Detect which cell encompasses the target text, then output its [X, Y] center coordinate. 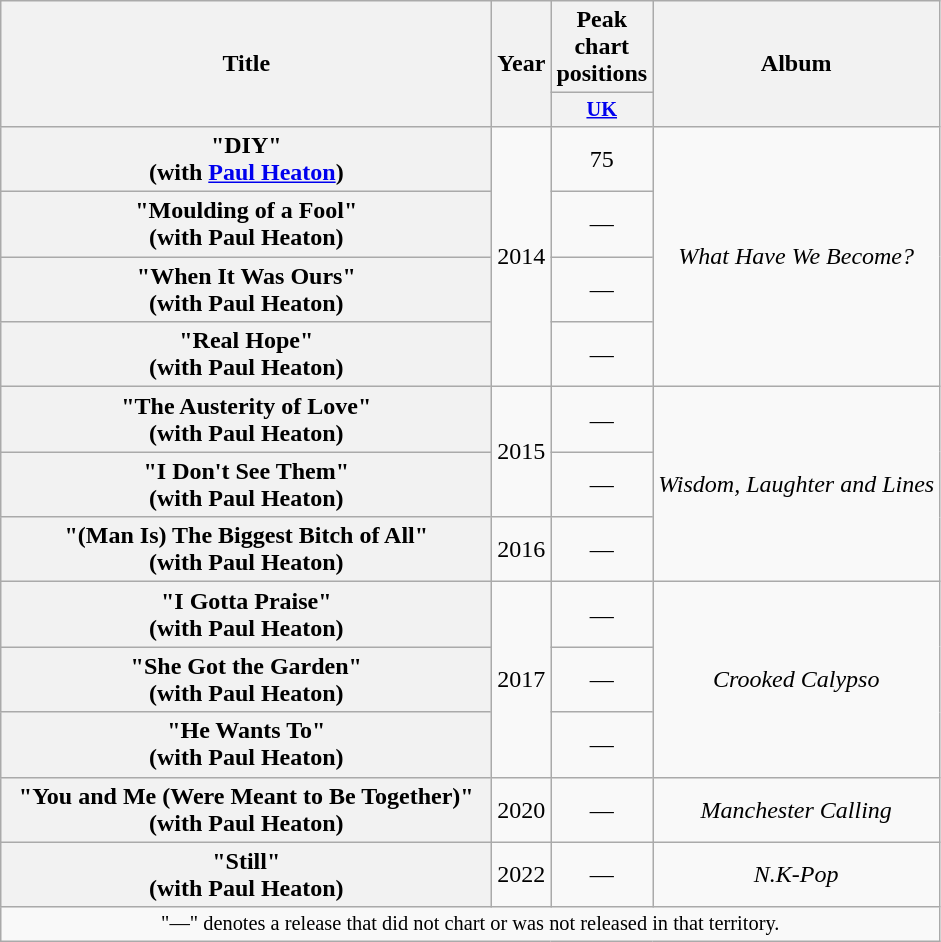
"The Austerity of Love"(with Paul Heaton) [246, 420]
2017 [522, 680]
"—" denotes a release that did not chart or was not released in that territory. [470, 924]
Peak chart positions [602, 47]
"You and Me (Were Meant to Be Together)"(with Paul Heaton) [246, 810]
2016 [522, 550]
N.K-Pop [796, 874]
Album [796, 64]
"She Got the Garden"(with Paul Heaton) [246, 680]
2015 [522, 452]
"I Gotta Praise"(with Paul Heaton) [246, 614]
"(Man Is) The Biggest Bitch of All"(with Paul Heaton) [246, 550]
"DIY"(with Paul Heaton) [246, 158]
"Real Hope"(with Paul Heaton) [246, 354]
2022 [522, 874]
2014 [522, 256]
Wisdom, Laughter and Lines [796, 484]
2020 [522, 810]
Manchester Calling [796, 810]
"When It Was Ours"(with Paul Heaton) [246, 290]
What Have We Become? [796, 256]
75 [602, 158]
"I Don't See Them"(with Paul Heaton) [246, 484]
"Still"(with Paul Heaton) [246, 874]
"Moulding of a Fool"(with Paul Heaton) [246, 224]
"He Wants To"(with Paul Heaton) [246, 744]
Crooked Calypso [796, 680]
UK [602, 110]
Title [246, 64]
Year [522, 64]
